Find where the given text appears and provide that cell's center as (x, y) coordinate. 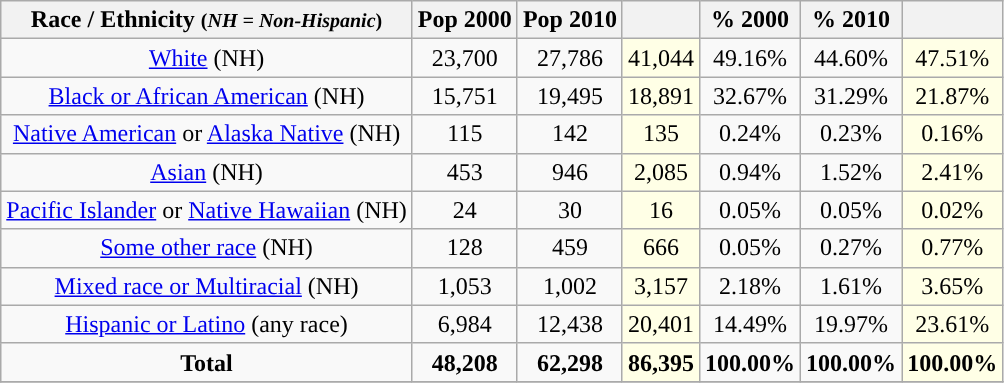
2.18% (750, 286)
115 (464, 134)
453 (464, 172)
666 (660, 248)
48,208 (464, 362)
2.41% (952, 172)
24 (464, 210)
0.24% (750, 134)
41,044 (660, 58)
0.27% (852, 248)
Race / Ethnicity (NH = Non-Hispanic) (207, 20)
1,002 (570, 286)
Hispanic or Latino (any race) (207, 324)
47.51% (952, 58)
27,786 (570, 58)
128 (464, 248)
23,700 (464, 58)
135 (660, 134)
1.61% (852, 286)
23.61% (952, 324)
Pacific Islander or Native Hawaiian (NH) (207, 210)
1.52% (852, 172)
0.16% (952, 134)
3,157 (660, 286)
20,401 (660, 324)
0.23% (852, 134)
19.97% (852, 324)
12,438 (570, 324)
Some other race (NH) (207, 248)
0.94% (750, 172)
0.02% (952, 210)
14.49% (750, 324)
21.87% (952, 96)
2,085 (660, 172)
16 (660, 210)
142 (570, 134)
Pop 2010 (570, 20)
Mixed race or Multiracial (NH) (207, 286)
Native American or Alaska Native (NH) (207, 134)
62,298 (570, 362)
49.16% (750, 58)
Asian (NH) (207, 172)
15,751 (464, 96)
% 2010 (852, 20)
31.29% (852, 96)
32.67% (750, 96)
% 2000 (750, 20)
0.77% (952, 248)
86,395 (660, 362)
6,984 (464, 324)
459 (570, 248)
White (NH) (207, 58)
19,495 (570, 96)
44.60% (852, 58)
18,891 (660, 96)
30 (570, 210)
Pop 2000 (464, 20)
Black or African American (NH) (207, 96)
1,053 (464, 286)
3.65% (952, 286)
946 (570, 172)
Total (207, 362)
